Search for the cell housing the specified text and yield its (x, y) center coordinate. 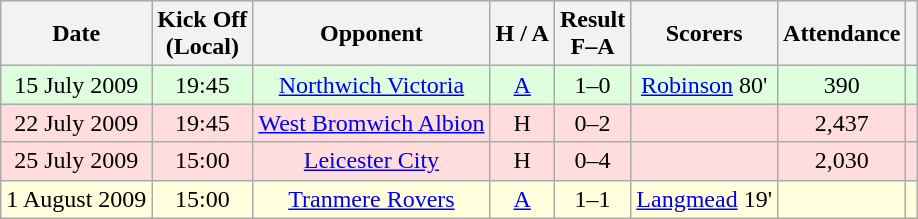
0–2 (592, 123)
Scorers (704, 34)
22 July 2009 (76, 123)
25 July 2009 (76, 161)
Leicester City (372, 161)
ResultF–A (592, 34)
Northwich Victoria (372, 85)
Tranmere Rovers (372, 199)
1 August 2009 (76, 199)
Opponent (372, 34)
1–0 (592, 85)
1–1 (592, 199)
390 (842, 85)
2,030 (842, 161)
Langmead 19' (704, 199)
Robinson 80' (704, 85)
Date (76, 34)
West Bromwich Albion (372, 123)
H / A (522, 34)
0–4 (592, 161)
Kick Off(Local) (202, 34)
15 July 2009 (76, 85)
2,437 (842, 123)
Attendance (842, 34)
